Find where the given text appears and provide that cell's center as [X, Y] coordinate. 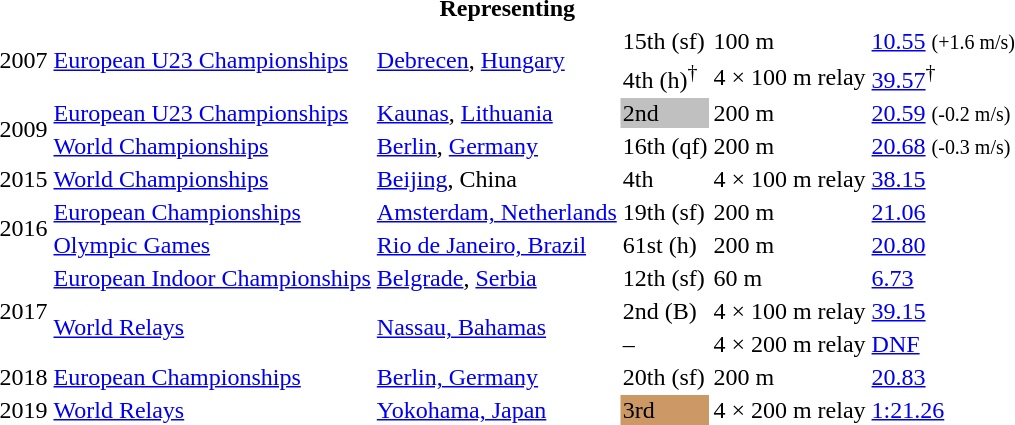
Yokohama, Japan [496, 410]
61st (h) [665, 245]
2nd [665, 113]
Rio de Janeiro, Brazil [496, 245]
3rd [665, 410]
4th (h)† [665, 77]
100 m [790, 41]
2nd (B) [665, 311]
19th (sf) [665, 212]
Olympic Games [212, 245]
20th (sf) [665, 377]
Amsterdam, Netherlands [496, 212]
Kaunas, Lithuania [496, 113]
4th [665, 179]
12th (sf) [665, 278]
Belgrade, Serbia [496, 278]
16th (qf) [665, 146]
Beijing, China [496, 179]
60 m [790, 278]
Nassau, Bahamas [496, 328]
– [665, 344]
15th (sf) [665, 41]
Debrecen, Hungary [496, 60]
European Indoor Championships [212, 278]
